Return the [x, y] coordinate for the center point of the cell that contains the specified text.  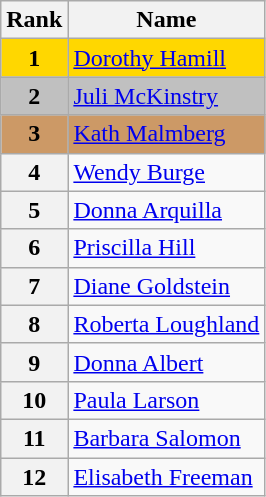
Donna Albert [166, 362]
Donna Arquilla [166, 210]
Wendy Burge [166, 172]
Priscilla Hill [166, 248]
Barbara Salomon [166, 438]
12 [34, 477]
5 [34, 210]
10 [34, 400]
2 [34, 96]
Rank [34, 20]
3 [34, 134]
Elisabeth Freeman [166, 477]
8 [34, 324]
7 [34, 286]
Diane Goldstein [166, 286]
Paula Larson [166, 400]
Juli McKinstry [166, 96]
Kath Malmberg [166, 134]
6 [34, 248]
Dorothy Hamill [166, 58]
Name [166, 20]
9 [34, 362]
1 [34, 58]
4 [34, 172]
11 [34, 438]
Roberta Loughland [166, 324]
